From the cell containing the given text, extract its center point as (x, y) coordinate. 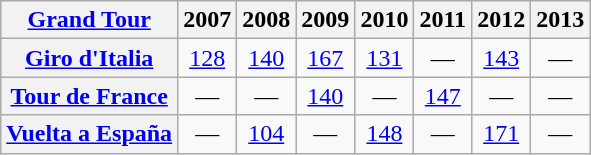
131 (384, 58)
2008 (266, 20)
2007 (208, 20)
Giro d'Italia (90, 58)
2012 (502, 20)
171 (502, 134)
Vuelta a España (90, 134)
148 (384, 134)
2011 (443, 20)
Tour de France (90, 96)
143 (502, 58)
2010 (384, 20)
2013 (560, 20)
147 (443, 96)
2009 (326, 20)
167 (326, 58)
104 (266, 134)
128 (208, 58)
Grand Tour (90, 20)
